Determine the [X, Y] coordinate at the center of the cell enclosing the given text.  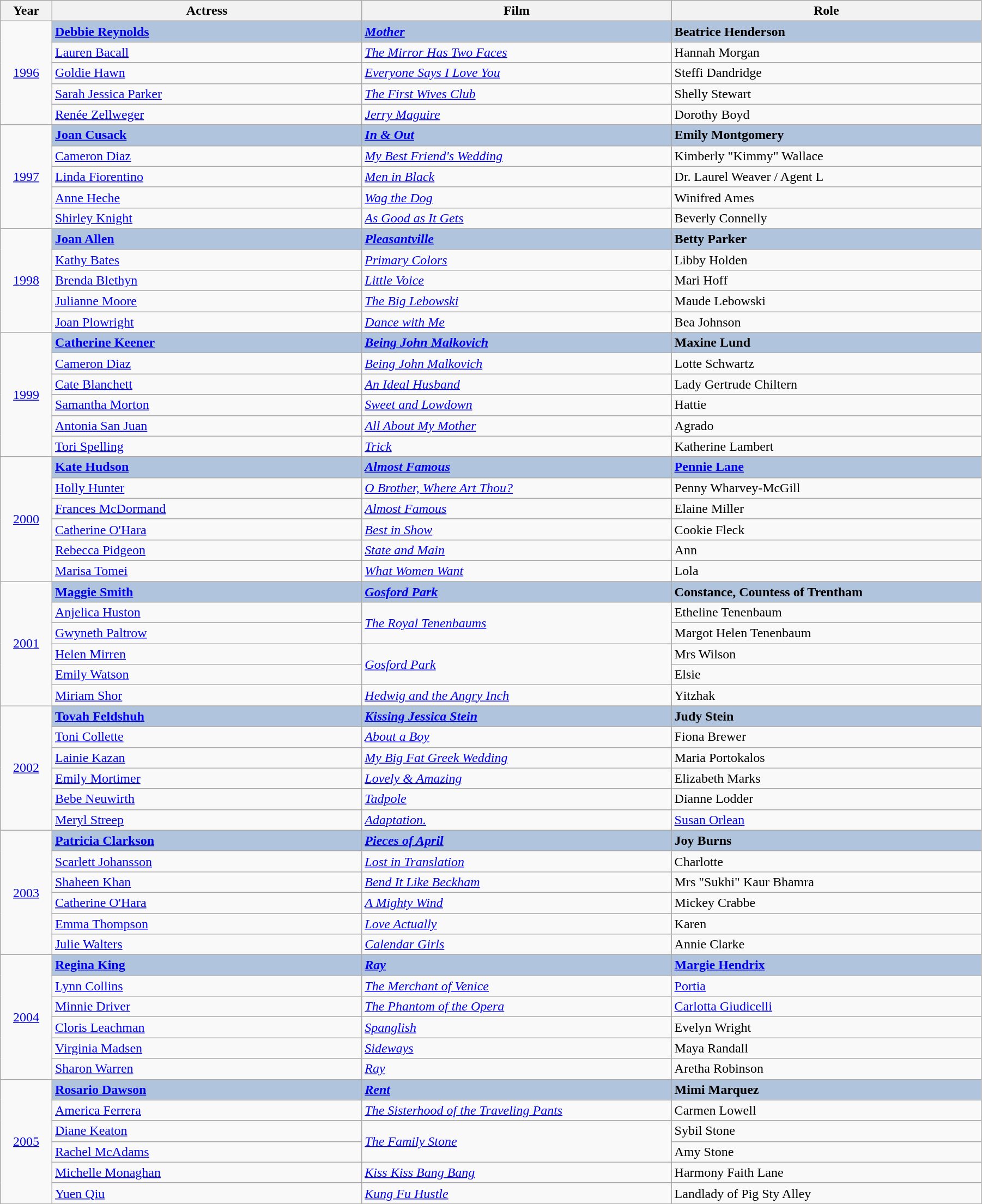
Linda Fiorentino [207, 177]
Lainie Kazan [207, 758]
Pleasantville [517, 239]
Dorothy Boyd [826, 114]
Kissing Jessica Stein [517, 716]
Samantha Morton [207, 405]
Mrs "Sukhi" Kaur Bhamra [826, 882]
Goldie Hawn [207, 73]
Pennie Lane [826, 467]
Trick [517, 446]
Lovely & Amazing [517, 778]
2003 [26, 892]
Agrado [826, 426]
Rent [517, 1090]
Libby Holden [826, 260]
Kimberly "Kimmy" Wallace [826, 156]
Cloris Leachman [207, 1027]
Gwyneth Paltrow [207, 633]
Tovah Feldshuh [207, 716]
2001 [26, 643]
Scarlett Johansson [207, 861]
About a Boy [517, 737]
Fiona Brewer [826, 737]
Portia [826, 986]
Kiss Kiss Bang Bang [517, 1172]
Kung Fu Hustle [517, 1193]
Diane Keaton [207, 1131]
Film [517, 11]
Joan Plowright [207, 322]
All About My Mother [517, 426]
O Brother, Where Art Thou? [517, 488]
Beverly Connelly [826, 218]
Hattie [826, 405]
Elsie [826, 675]
The Phantom of the Opera [517, 1007]
Year [26, 11]
Tori Spelling [207, 446]
As Good as It Gets [517, 218]
Steffi Dandridge [826, 73]
1999 [26, 395]
Maya Randall [826, 1048]
Emily Watson [207, 675]
Anjelica Huston [207, 613]
My Big Fat Greek Wedding [517, 758]
Karen [826, 924]
1996 [26, 73]
Maria Portokalos [826, 758]
Judy Stein [826, 716]
Carmen Lowell [826, 1110]
Miriam Shor [207, 695]
Antonia San Juan [207, 426]
Lauren Bacall [207, 52]
Frances McDormand [207, 509]
Shaheen Khan [207, 882]
Hedwig and the Angry Inch [517, 695]
1998 [26, 280]
Emily Mortimer [207, 778]
Lynn Collins [207, 986]
Etheline Tenenbaum [826, 613]
State and Main [517, 550]
Dianne Lodder [826, 799]
The Royal Tenenbaums [517, 623]
What Women Want [517, 571]
Wag the Dog [517, 197]
Holly Hunter [207, 488]
Julie Walters [207, 945]
Amy Stone [826, 1152]
Elaine Miller [826, 509]
Kathy Bates [207, 260]
Maude Lebowski [826, 301]
Joy Burns [826, 840]
Cookie Fleck [826, 529]
Best in Show [517, 529]
2002 [26, 768]
Spanglish [517, 1027]
Sarah Jessica Parker [207, 94]
Yuen Qiu [207, 1193]
Jerry Maguire [517, 114]
Michelle Monaghan [207, 1172]
Regina King [207, 965]
Winifred Ames [826, 197]
America Ferrera [207, 1110]
Harmony Faith Lane [826, 1172]
Shelly Stewart [826, 94]
Sharon Warren [207, 1069]
Role [826, 11]
An Ideal Husband [517, 384]
Aretha Robinson [826, 1069]
Emily Montgomery [826, 135]
Everyone Says I Love You [517, 73]
Carlotta Giudicelli [826, 1007]
Brenda Blethyn [207, 281]
Calendar Girls [517, 945]
Mrs Wilson [826, 654]
Elizabeth Marks [826, 778]
Kate Hudson [207, 467]
Marisa Tomei [207, 571]
Toni Collette [207, 737]
The Sisterhood of the Traveling Pants [517, 1110]
Lady Gertrude Chiltern [826, 384]
Sybil Stone [826, 1131]
Lotte Schwartz [826, 364]
Maxine Lund [826, 343]
Sweet and Lowdown [517, 405]
Rebecca Pidgeon [207, 550]
Bea Johnson [826, 322]
The Merchant of Venice [517, 986]
Men in Black [517, 177]
Maggie Smith [207, 591]
Susan Orlean [826, 820]
Dance with Me [517, 322]
2000 [26, 519]
Beatrice Henderson [826, 32]
Margie Hendrix [826, 965]
Annie Clarke [826, 945]
In & Out [517, 135]
Primary Colors [517, 260]
Rachel McAdams [207, 1152]
Cate Blanchett [207, 384]
Sideways [517, 1048]
Julianne Moore [207, 301]
Joan Cusack [207, 135]
Pieces of April [517, 840]
Constance, Countess of Trentham [826, 591]
Bebe Neuwirth [207, 799]
Mimi Marquez [826, 1090]
Meryl Streep [207, 820]
Evelyn Wright [826, 1027]
Ann [826, 550]
2004 [26, 1017]
Joan Allen [207, 239]
Helen Mirren [207, 654]
Landlady of Pig Sty Alley [826, 1193]
The Family Stone [517, 1141]
Tadpole [517, 799]
Lola [826, 571]
Little Voice [517, 281]
The Big Lebowski [517, 301]
The First Wives Club [517, 94]
Mother [517, 32]
Shirley Knight [207, 218]
Patricia Clarkson [207, 840]
Hannah Morgan [826, 52]
Debbie Reynolds [207, 32]
Renée Zellweger [207, 114]
Dr. Laurel Weaver / Agent L [826, 177]
Katherine Lambert [826, 446]
2005 [26, 1141]
Virginia Madsen [207, 1048]
Bend It Like Beckham [517, 882]
Charlotte [826, 861]
Mari Hoff [826, 281]
Emma Thompson [207, 924]
Catherine Keener [207, 343]
Penny Wharvey-McGill [826, 488]
Actress [207, 11]
Betty Parker [826, 239]
A Mighty Wind [517, 903]
The Mirror Has Two Faces [517, 52]
1997 [26, 177]
Mickey Crabbe [826, 903]
Anne Heche [207, 197]
Rosario Dawson [207, 1090]
Yitzhak [826, 695]
Love Actually [517, 924]
Margot Helen Tenenbaum [826, 633]
Adaptation. [517, 820]
Lost in Translation [517, 861]
Minnie Driver [207, 1007]
My Best Friend's Wedding [517, 156]
